From the cell containing the given text, extract its center point as (x, y) coordinate. 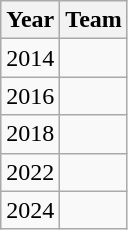
2016 (30, 96)
Year (30, 20)
2018 (30, 134)
2024 (30, 210)
Team (94, 20)
2014 (30, 58)
2022 (30, 172)
